Output the (X, Y) coordinate of the center of the cell containing the given text.  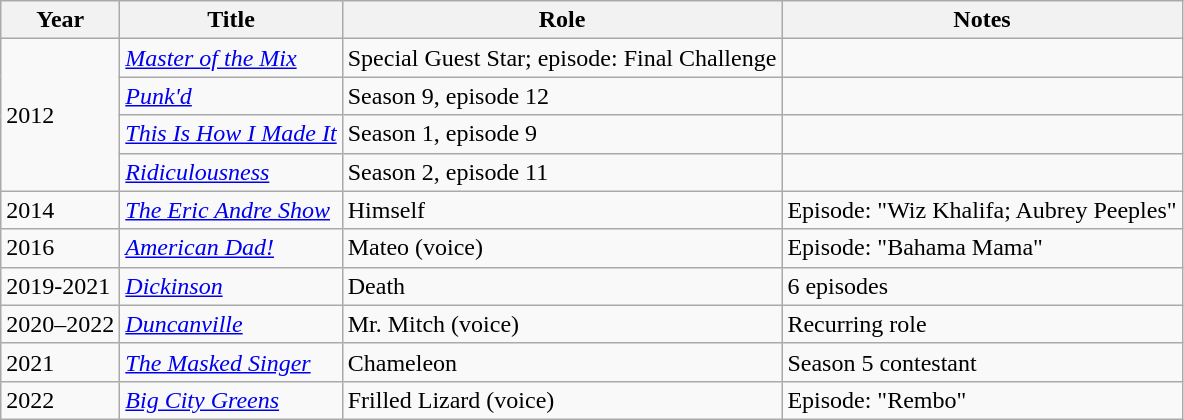
2019-2021 (60, 286)
American Dad! (231, 248)
Episode: "Wiz Khalifa; Aubrey Peeples" (982, 210)
Episode: "Rembo" (982, 400)
Ridiculousness (231, 172)
2012 (60, 115)
2022 (60, 400)
Punk'd (231, 96)
Dickinson (231, 286)
Episode: "Bahama Mama" (982, 248)
Death (562, 286)
Season 1, episode 9 (562, 134)
The Masked Singer (231, 362)
Recurring role (982, 324)
Chameleon (562, 362)
2020–2022 (60, 324)
Master of the Mix (231, 58)
6 episodes (982, 286)
2016 (60, 248)
Frilled Lizard (voice) (562, 400)
Season 5 contestant (982, 362)
Big City Greens (231, 400)
This Is How I Made It (231, 134)
2021 (60, 362)
Duncanville (231, 324)
Mr. Mitch (voice) (562, 324)
Role (562, 20)
Himself (562, 210)
Title (231, 20)
Year (60, 20)
Season 9, episode 12 (562, 96)
2014 (60, 210)
Special Guest Star; episode: Final Challenge (562, 58)
Notes (982, 20)
Season 2, episode 11 (562, 172)
Mateo (voice) (562, 248)
The Eric Andre Show (231, 210)
